Search for the cell housing the specified text and yield its [x, y] center coordinate. 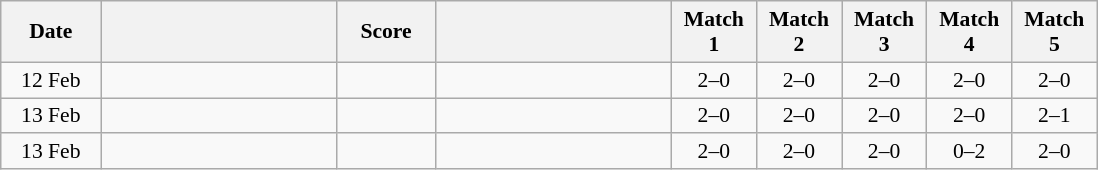
2–1 [1054, 116]
Match 3 [884, 32]
Score [386, 32]
Date [51, 32]
Match 5 [1054, 32]
Match 2 [798, 32]
Match 4 [970, 32]
Match 1 [714, 32]
12 Feb [51, 80]
0–2 [970, 152]
